Detect which cell encompasses the target text, then output its [x, y] center coordinate. 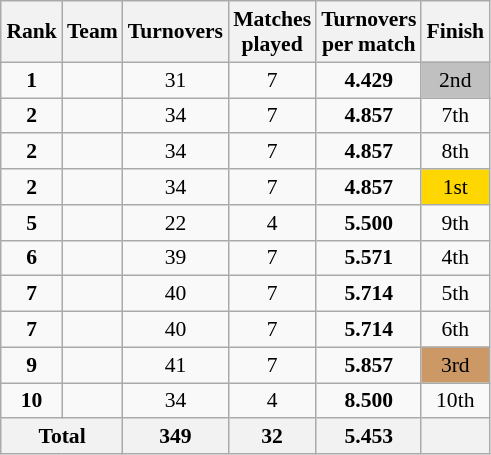
2nd [455, 80]
Turnoversper match [368, 32]
8th [455, 152]
Team [92, 32]
Matchesplayed [272, 32]
4th [455, 258]
Total [62, 437]
5.500 [368, 223]
5.571 [368, 258]
7th [455, 116]
5th [455, 294]
Turnovers [176, 32]
6 [32, 258]
31 [176, 80]
1st [455, 187]
4.429 [368, 80]
9th [455, 223]
41 [176, 365]
5 [32, 223]
9 [32, 365]
10th [455, 401]
10 [32, 401]
22 [176, 223]
5.453 [368, 437]
1 [32, 80]
39 [176, 258]
6th [455, 330]
349 [176, 437]
Rank [32, 32]
3rd [455, 365]
5.857 [368, 365]
32 [272, 437]
8.500 [368, 401]
Finish [455, 32]
